Output the [x, y] coordinate of the center of the cell containing the given text.  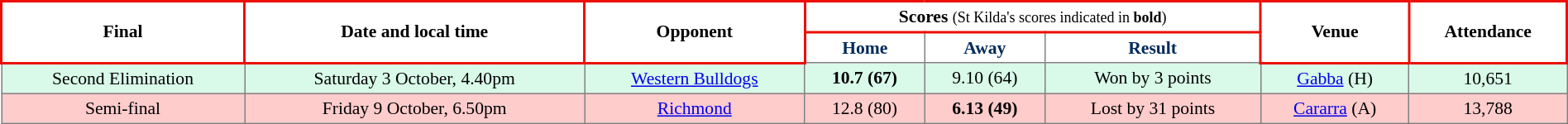
Attendance [1489, 32]
Richmond [695, 107]
Lost by 31 points [1153, 107]
Friday 9 October, 6.50pm [415, 107]
6.13 (49) [984, 107]
Final [123, 32]
Scores (St Kilda's scores indicated in bold) [1033, 17]
9.10 (64) [984, 78]
Semi-final [123, 107]
Opponent [695, 32]
Second Elimination [123, 78]
12.8 (80) [865, 107]
Saturday 3 October, 4.40pm [415, 78]
Venue [1335, 32]
Date and local time [415, 32]
Gabba (H) [1335, 78]
Cararra (A) [1335, 107]
Away [984, 48]
Result [1153, 48]
Won by 3 points [1153, 78]
Home [865, 48]
10,651 [1489, 78]
10.7 (67) [865, 78]
Western Bulldogs [695, 78]
13,788 [1489, 107]
